Locate the cell with the specified text and output its [x, y] center coordinate. 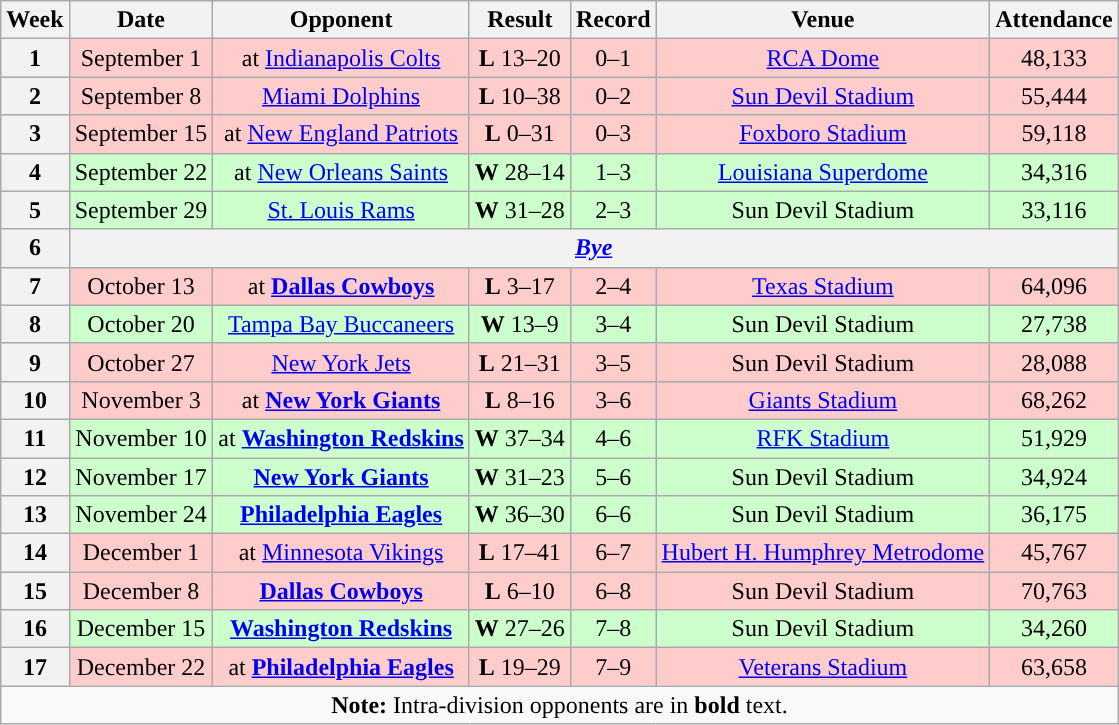
at New York Giants [341, 400]
Veterans Stadium [823, 667]
34,260 [1054, 629]
51,929 [1054, 438]
at New Orleans Saints [341, 172]
34,316 [1054, 172]
Miami Dolphins [341, 96]
36,175 [1054, 515]
59,118 [1054, 134]
L 13–20 [520, 58]
L 6–10 [520, 591]
W 31–23 [520, 477]
October 27 [141, 362]
L 10–38 [520, 96]
St. Louis Rams [341, 210]
9 [35, 362]
September 29 [141, 210]
1 [35, 58]
December 22 [141, 667]
at Washington Redskins [341, 438]
16 [35, 629]
8 [35, 324]
December 8 [141, 591]
September 1 [141, 58]
2–3 [613, 210]
November 10 [141, 438]
October 13 [141, 286]
3–5 [613, 362]
Louisiana Superdome [823, 172]
Week [35, 20]
W 36–30 [520, 515]
7–9 [613, 667]
Attendance [1054, 20]
at Minnesota Vikings [341, 553]
Result [520, 20]
12 [35, 477]
7–8 [613, 629]
Foxboro Stadium [823, 134]
15 [35, 591]
0–2 [613, 96]
Bye [594, 248]
L 8–16 [520, 400]
September 22 [141, 172]
Hubert H. Humphrey Metrodome [823, 553]
28,088 [1054, 362]
2–4 [613, 286]
2 [35, 96]
RCA Dome [823, 58]
0–1 [613, 58]
September 15 [141, 134]
17 [35, 667]
4 [35, 172]
27,738 [1054, 324]
68,262 [1054, 400]
Philadelphia Eagles [341, 515]
September 8 [141, 96]
at Philadelphia Eagles [341, 667]
Washington Redskins [341, 629]
6–7 [613, 553]
0–3 [613, 134]
L 21–31 [520, 362]
Date [141, 20]
13 [35, 515]
6–8 [613, 591]
W 28–14 [520, 172]
November 3 [141, 400]
at Dallas Cowboys [341, 286]
34,924 [1054, 477]
L 0–31 [520, 134]
New York Giants [341, 477]
W 27–26 [520, 629]
7 [35, 286]
6–6 [613, 515]
L 19–29 [520, 667]
December 1 [141, 553]
3–6 [613, 400]
55,444 [1054, 96]
33,116 [1054, 210]
3 [35, 134]
Texas Stadium [823, 286]
45,767 [1054, 553]
at New England Patriots [341, 134]
Record [613, 20]
New York Jets [341, 362]
December 15 [141, 629]
Opponent [341, 20]
14 [35, 553]
November 17 [141, 477]
Venue [823, 20]
W 31–28 [520, 210]
October 20 [141, 324]
64,096 [1054, 286]
3–4 [613, 324]
63,658 [1054, 667]
48,133 [1054, 58]
Dallas Cowboys [341, 591]
1–3 [613, 172]
Tampa Bay Buccaneers [341, 324]
November 24 [141, 515]
at Indianapolis Colts [341, 58]
4–6 [613, 438]
6 [35, 248]
L 17–41 [520, 553]
W 13–9 [520, 324]
Giants Stadium [823, 400]
L 3–17 [520, 286]
Note: Intra-division opponents are in bold text. [560, 705]
RFK Stadium [823, 438]
11 [35, 438]
5 [35, 210]
5–6 [613, 477]
70,763 [1054, 591]
10 [35, 400]
W 37–34 [520, 438]
